Return (x, y) of the center of cell containing provided text 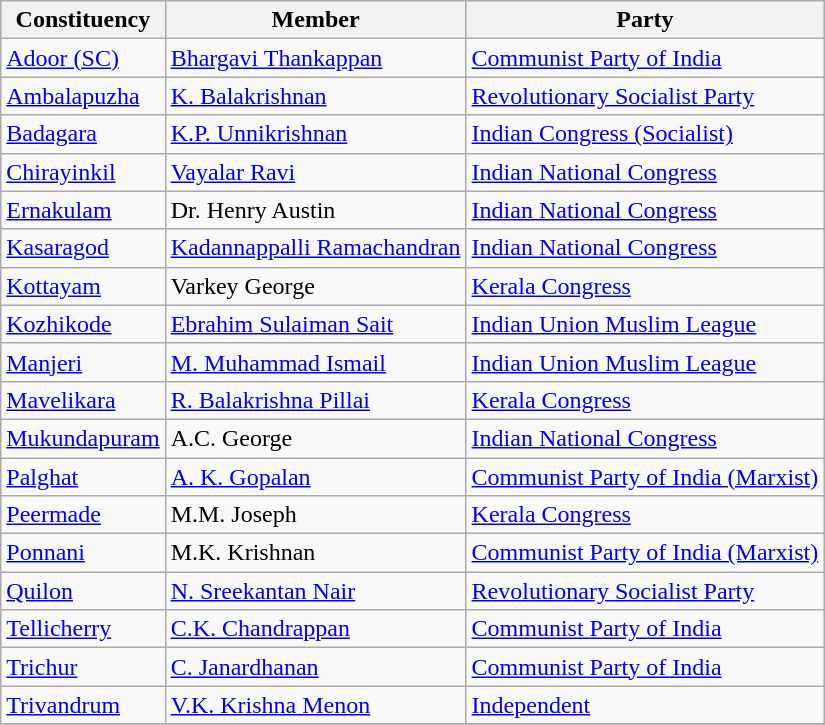
Vayalar Ravi (316, 172)
Ernakulam (83, 210)
Manjeri (83, 362)
Indian Congress (Socialist) (645, 134)
C.K. Chandrappan (316, 629)
Trichur (83, 667)
Kottayam (83, 286)
K.P. Unnikrishnan (316, 134)
Ambalapuzha (83, 96)
Mavelikara (83, 400)
Quilon (83, 591)
Badagara (83, 134)
Tellicherry (83, 629)
Adoor (SC) (83, 58)
V.K. Krishna Menon (316, 705)
Chirayinkil (83, 172)
Mukundapuram (83, 438)
Varkey George (316, 286)
Trivandrum (83, 705)
Constituency (83, 20)
Member (316, 20)
Peermade (83, 515)
M.M. Joseph (316, 515)
R. Balakrishna Pillai (316, 400)
Ponnani (83, 553)
Independent (645, 705)
Kasaragod (83, 248)
Kadannappalli Ramachandran (316, 248)
Palghat (83, 477)
Dr. Henry Austin (316, 210)
C. Janardhanan (316, 667)
Bhargavi Thankappan (316, 58)
M. Muhammad Ismail (316, 362)
Party (645, 20)
N. Sreekantan Nair (316, 591)
A. K. Gopalan (316, 477)
A.C. George (316, 438)
K. Balakrishnan (316, 96)
M.K. Krishnan (316, 553)
Kozhikode (83, 324)
Ebrahim Sulaiman Sait (316, 324)
